Capture the cell that displays the provided text and extract its [x, y] central coordinate. 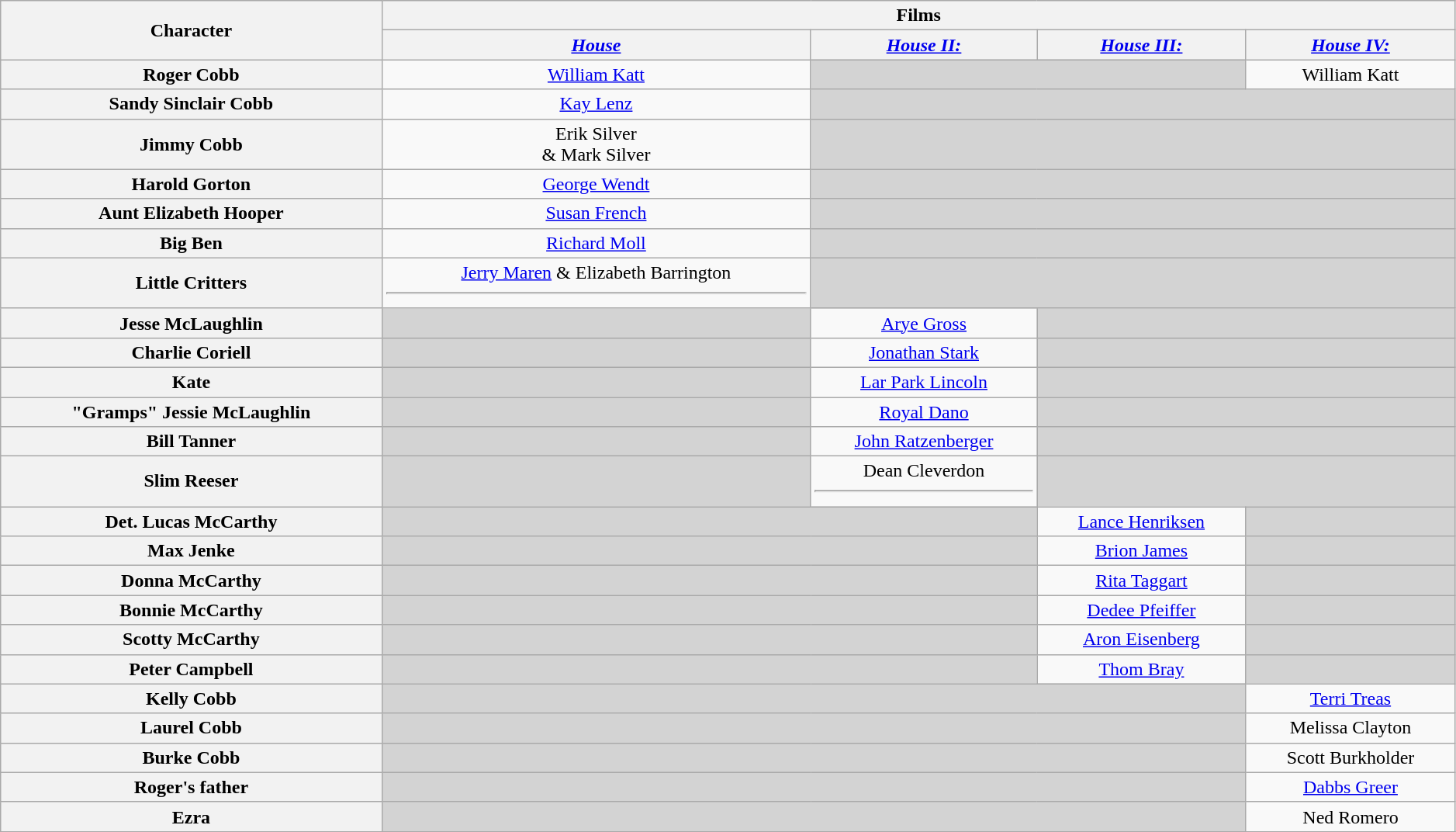
John Ratzenberger [924, 442]
Charlie Coriell [191, 352]
Burke Cobb [191, 757]
Jerry Maren & Elizabeth Barrington [596, 283]
Ned Romero [1351, 816]
Royal Dano [924, 412]
George Wendt [596, 184]
Kate [191, 382]
Aunt Elizabeth Hooper [191, 213]
Kelly Cobb [191, 699]
Dabbs Greer [1351, 787]
Big Ben [191, 243]
Brion James [1141, 551]
Thom Bray [1141, 669]
Rita Taggart [1141, 581]
Jonathan Stark [924, 352]
Peter Campbell [191, 669]
House II: [924, 45]
Ezra [191, 816]
"Gramps" Jessie McLaughlin [191, 412]
Jimmy Cobb [191, 144]
House IV: [1351, 45]
Arye Gross [924, 323]
Films [918, 16]
Slim Reeser [191, 481]
Character [191, 30]
Laurel Cobb [191, 728]
Sandy Sinclair Cobb [191, 104]
Erik Silver& Mark Silver [596, 144]
Roger's father [191, 787]
Melissa Clayton [1351, 728]
Donna McCarthy [191, 581]
Det. Lucas McCarthy [191, 522]
Scotty McCarthy [191, 640]
Roger Cobb [191, 75]
Dean Cleverdon [924, 481]
Terri Treas [1351, 699]
Susan French [596, 213]
Jesse McLaughlin [191, 323]
Lance Henriksen [1141, 522]
Aron Eisenberg [1141, 640]
Richard Moll [596, 243]
Kay Lenz [596, 104]
Bill Tanner [191, 442]
House [596, 45]
Harold Gorton [191, 184]
Max Jenke [191, 551]
House III: [1141, 45]
Lar Park Lincoln [924, 382]
Scott Burkholder [1351, 757]
Dedee Pfeiffer [1141, 610]
Little Critters [191, 283]
Bonnie McCarthy [191, 610]
